Identify which cell holds the provided text, then report its [X, Y] central coordinate. 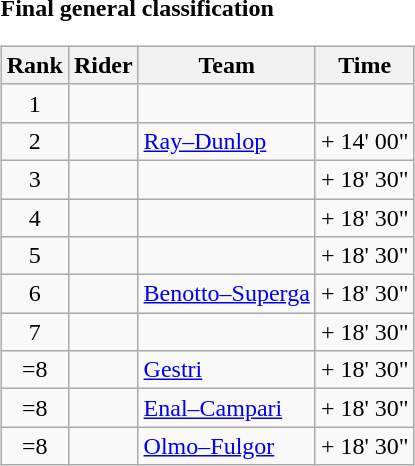
+ 14' 00" [364, 141]
4 [34, 217]
Team [226, 65]
Rider [103, 65]
2 [34, 141]
Time [364, 65]
Ray–Dunlop [226, 141]
5 [34, 256]
7 [34, 332]
3 [34, 179]
6 [34, 294]
Rank [34, 65]
Enal–Campari [226, 408]
Benotto–Superga [226, 294]
1 [34, 103]
Olmo–Fulgor [226, 446]
Gestri [226, 370]
